Capture the cell that displays the provided text and extract its (X, Y) central coordinate. 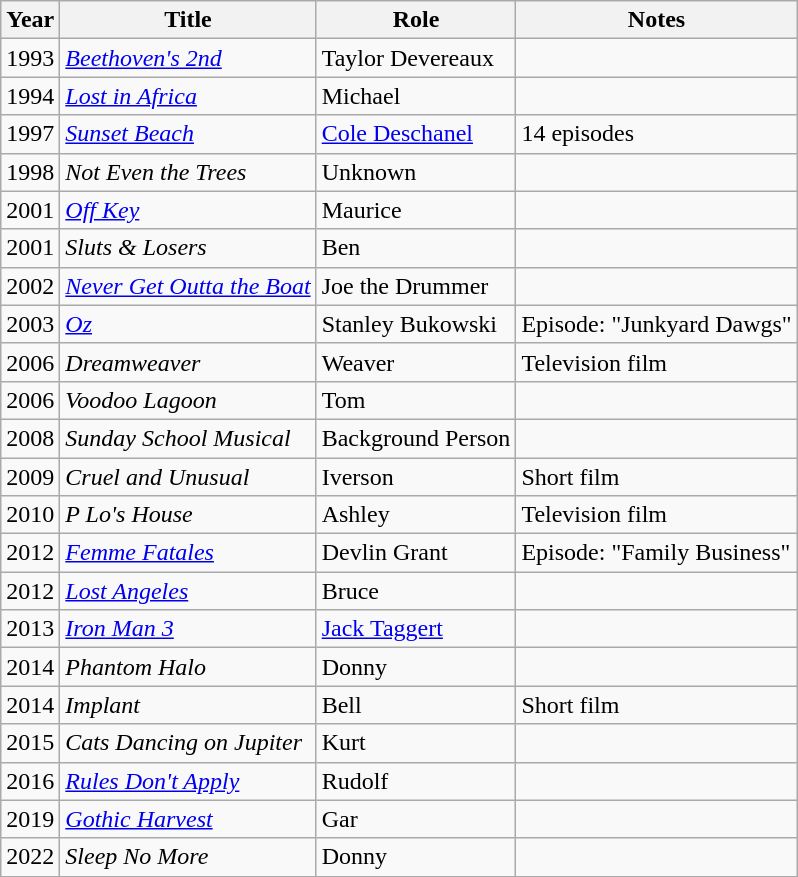
Iverson (416, 477)
Joe the Drummer (416, 286)
Phantom Halo (188, 667)
Sleep No More (188, 857)
2016 (30, 781)
Lost Angeles (188, 591)
Weaver (416, 362)
Gothic Harvest (188, 819)
2008 (30, 438)
Rules Don't Apply (188, 781)
Dreamweaver (188, 362)
Devlin Grant (416, 553)
2009 (30, 477)
Oz (188, 324)
2010 (30, 515)
2022 (30, 857)
Michael (416, 96)
Taylor Devereaux (416, 58)
Sunset Beach (188, 134)
1994 (30, 96)
Voodoo Lagoon (188, 400)
1997 (30, 134)
Rudolf (416, 781)
Sluts & Losers (188, 248)
Role (416, 20)
2019 (30, 819)
Iron Man 3 (188, 629)
Kurt (416, 743)
2002 (30, 286)
Ashley (416, 515)
Sunday School Musical (188, 438)
Not Even the Trees (188, 172)
1993 (30, 58)
Tom (416, 400)
P Lo's House (188, 515)
1998 (30, 172)
Stanley Bukowski (416, 324)
Bruce (416, 591)
Unknown (416, 172)
Jack Taggert (416, 629)
2013 (30, 629)
Off Key (188, 210)
Episode: "Junkyard Dawgs" (656, 324)
2015 (30, 743)
Cole Deschanel (416, 134)
Notes (656, 20)
Femme Fatales (188, 553)
Beethoven's 2nd (188, 58)
Implant (188, 705)
Maurice (416, 210)
Cats Dancing on Jupiter (188, 743)
Bell (416, 705)
Cruel and Unusual (188, 477)
2003 (30, 324)
Episode: "Family Business" (656, 553)
Ben (416, 248)
Title (188, 20)
14 episodes (656, 134)
Gar (416, 819)
Year (30, 20)
Never Get Outta the Boat (188, 286)
Lost in Africa (188, 96)
Background Person (416, 438)
